Find where the given text appears and provide that cell's center as [X, Y] coordinate. 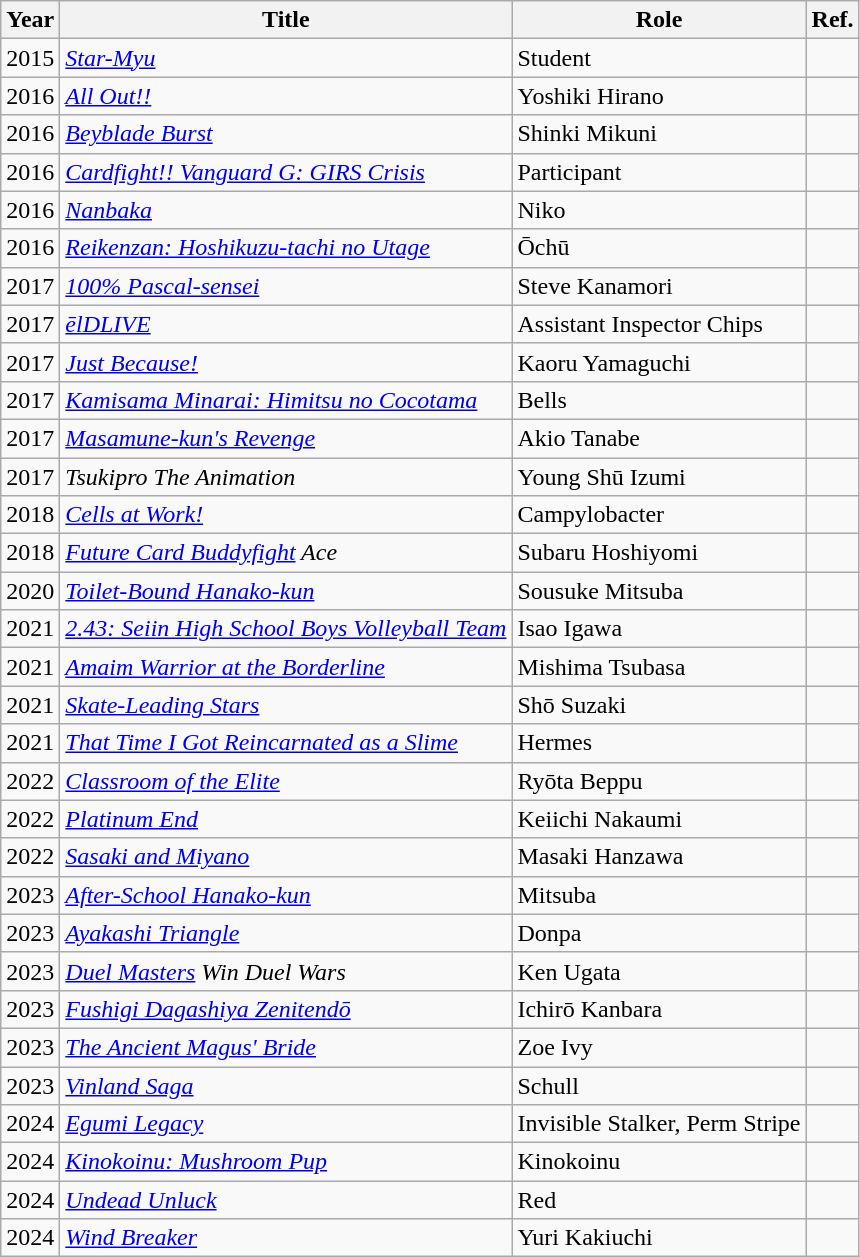
Hermes [659, 743]
Skate-Leading Stars [286, 705]
Sousuke Mitsuba [659, 591]
Future Card Buddyfight Ace [286, 553]
2020 [30, 591]
Duel Masters Win Duel Wars [286, 971]
Tsukipro The Animation [286, 477]
Bells [659, 400]
100% Pascal-sensei [286, 286]
Participant [659, 172]
Cells at Work! [286, 515]
Kaoru Yamaguchi [659, 362]
That Time I Got Reincarnated as a Slime [286, 743]
Shō Suzaki [659, 705]
Wind Breaker [286, 1238]
After-School Hanako-kun [286, 895]
The Ancient Magus' Bride [286, 1047]
Isao Igawa [659, 629]
Yoshiki Hirano [659, 96]
ēlDLIVE [286, 324]
Campylobacter [659, 515]
Zoe Ivy [659, 1047]
Ryōta Beppu [659, 781]
Donpa [659, 933]
Student [659, 58]
All Out!! [286, 96]
2.43: Seiin High School Boys Volleyball Team [286, 629]
Niko [659, 210]
Just Because! [286, 362]
Toilet-Bound Hanako-kun [286, 591]
Ōchū [659, 248]
Schull [659, 1085]
Platinum End [286, 819]
Mitsuba [659, 895]
Steve Kanamori [659, 286]
Kinokoinu: Mushroom Pup [286, 1162]
Shinki Mikuni [659, 134]
Kinokoinu [659, 1162]
Ken Ugata [659, 971]
Subaru Hoshiyomi [659, 553]
Keiichi Nakaumi [659, 819]
Year [30, 20]
Akio Tanabe [659, 438]
Invisible Stalker, Perm Stripe [659, 1124]
Masaki Hanzawa [659, 857]
Sasaki and Miyano [286, 857]
Egumi Legacy [286, 1124]
Undead Unluck [286, 1200]
Kamisama Minarai: Himitsu no Cocotama [286, 400]
Ref. [832, 20]
Amaim Warrior at the Borderline [286, 667]
Masamune-kun's Revenge [286, 438]
Ayakashi Triangle [286, 933]
Young Shū Izumi [659, 477]
Role [659, 20]
Fushigi Dagashiya Zenitendō [286, 1009]
Vinland Saga [286, 1085]
Yuri Kakiuchi [659, 1238]
Star-Myu [286, 58]
Red [659, 1200]
Beyblade Burst [286, 134]
Mishima Tsubasa [659, 667]
2015 [30, 58]
Ichirō Kanbara [659, 1009]
Cardfight!! Vanguard G: GIRS Crisis [286, 172]
Reikenzan: Hoshikuzu-tachi no Utage [286, 248]
Title [286, 20]
Assistant Inspector Chips [659, 324]
Classroom of the Elite [286, 781]
Nanbaka [286, 210]
